Locate the cell with the specified text and output its [x, y] center coordinate. 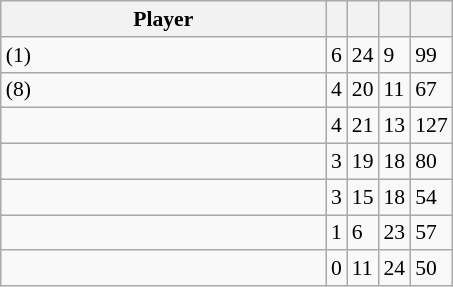
19 [363, 162]
99 [432, 55]
54 [432, 197]
9 [395, 55]
13 [395, 126]
Player [164, 19]
50 [432, 269]
1 [336, 233]
21 [363, 126]
80 [432, 162]
23 [395, 233]
0 [336, 269]
(1) [164, 55]
57 [432, 233]
15 [363, 197]
20 [363, 90]
(8) [164, 90]
127 [432, 126]
67 [432, 90]
